Return [X, Y] of the center of cell containing provided text 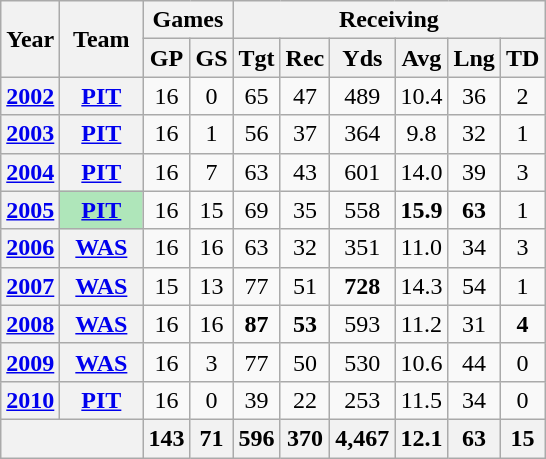
489 [362, 96]
Yds [362, 58]
GP [166, 58]
35 [305, 210]
253 [362, 400]
596 [256, 438]
Lng [474, 58]
14.0 [422, 172]
601 [362, 172]
10.4 [422, 96]
2002 [30, 96]
36 [474, 96]
728 [362, 286]
Games [188, 20]
22 [305, 400]
12.1 [422, 438]
Rec [305, 58]
71 [212, 438]
143 [166, 438]
13 [212, 286]
364 [362, 134]
370 [305, 438]
Year [30, 39]
31 [474, 324]
53 [305, 324]
11.5 [422, 400]
2007 [30, 286]
Tgt [256, 58]
558 [362, 210]
2004 [30, 172]
2006 [30, 248]
GS [212, 58]
56 [256, 134]
2008 [30, 324]
7 [212, 172]
47 [305, 96]
37 [305, 134]
9.8 [422, 134]
65 [256, 96]
351 [362, 248]
69 [256, 210]
43 [305, 172]
530 [362, 362]
15.9 [422, 210]
2003 [30, 134]
44 [474, 362]
Receiving [389, 20]
14.3 [422, 286]
87 [256, 324]
TD [522, 58]
11.0 [422, 248]
2009 [30, 362]
4,467 [362, 438]
Avg [422, 58]
2005 [30, 210]
4 [522, 324]
11.2 [422, 324]
Team [102, 39]
54 [474, 286]
2 [522, 96]
51 [305, 286]
50 [305, 362]
10.6 [422, 362]
2010 [30, 400]
593 [362, 324]
